Search for the cell housing the specified text and yield its (x, y) center coordinate. 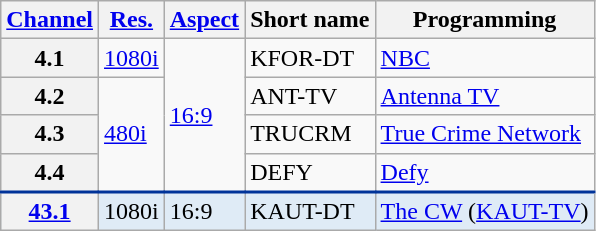
KFOR-DT (310, 58)
Aspect (204, 20)
4.2 (50, 96)
Short name (310, 20)
True Crime Network (484, 134)
TRUCRM (310, 134)
The CW (KAUT-TV) (484, 212)
480i (132, 134)
4.1 (50, 58)
DEFY (310, 172)
NBC (484, 58)
43.1 (50, 212)
4.3 (50, 134)
Channel (50, 20)
Defy (484, 172)
ANT-TV (310, 96)
Antenna TV (484, 96)
4.4 (50, 172)
KAUT-DT (310, 212)
Res. (132, 20)
Programming (484, 20)
